Search for the cell housing the specified text and yield its (X, Y) center coordinate. 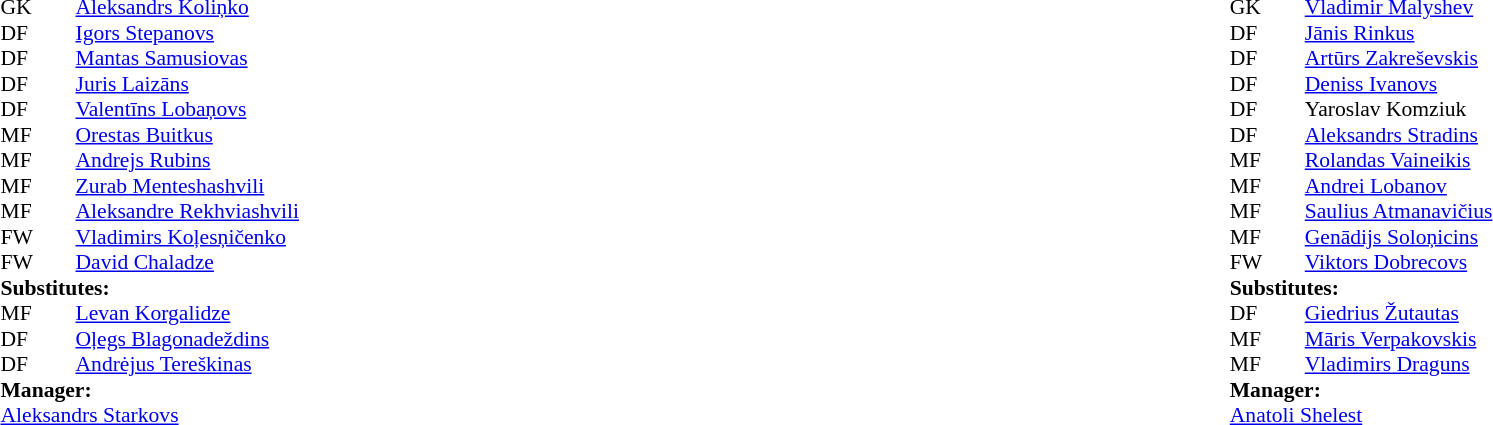
Zurab Menteshashvili (226, 186)
Substitutes: (188, 288)
Mantas Samusiovas (226, 59)
Igors Stepanovs (226, 33)
Orestas Buitkus (226, 135)
Manager: (188, 390)
Aleksandre Rekhviashvili (226, 211)
Oļegs Blagonadeždins (226, 339)
David Chaladze (226, 263)
Vladimirs Koļesņičenko (226, 237)
Valentīns Lobaņovs (226, 109)
Andrėjus Tereškinas (226, 365)
Juris Laizāns (226, 84)
Levan Korgalidze (226, 313)
Andrejs Rubins (226, 161)
